Capture the cell that displays the provided text and extract its (X, Y) central coordinate. 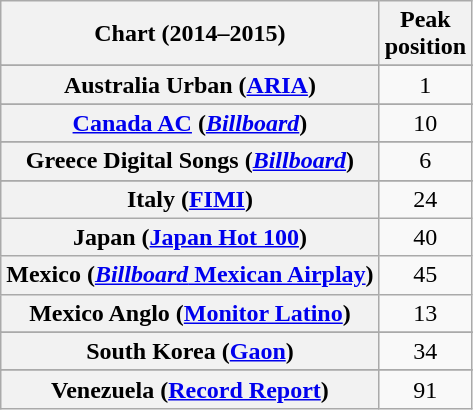
Chart (2014–2015) (190, 34)
45 (425, 275)
Australia Urban (ARIA) (190, 85)
Italy (FIMI) (190, 199)
1 (425, 85)
Greece Digital Songs (Billboard) (190, 161)
10 (425, 123)
6 (425, 161)
Japan (Japan Hot 100) (190, 237)
Mexico (Billboard Mexican Airplay) (190, 275)
91 (425, 389)
Venezuela (Record Report) (190, 389)
Peakposition (425, 34)
34 (425, 351)
24 (425, 199)
South Korea (Gaon) (190, 351)
13 (425, 313)
Mexico Anglo (Monitor Latino) (190, 313)
Canada AC (Billboard) (190, 123)
40 (425, 237)
